Scan for the cell matching the given text and deliver its [x, y] coordinate at center. 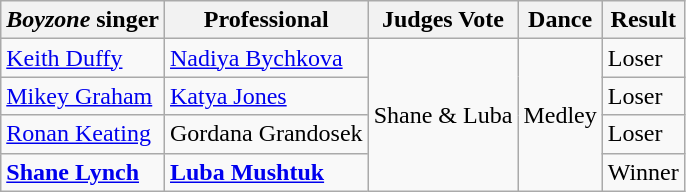
Winner [643, 172]
Professional [266, 20]
Gordana Grandosek [266, 134]
Shane Lynch [83, 172]
Mikey Graham [83, 96]
Katya Jones [266, 96]
Medley [560, 115]
Nadiya Bychkova [266, 58]
Judges Vote [443, 20]
Dance [560, 20]
Ronan Keating [83, 134]
Shane & Luba [443, 115]
Boyzone singer [83, 20]
Keith Duffy [83, 58]
Luba Mushtuk [266, 172]
Result [643, 20]
